Find where the given text appears and provide that cell's center as [X, Y] coordinate. 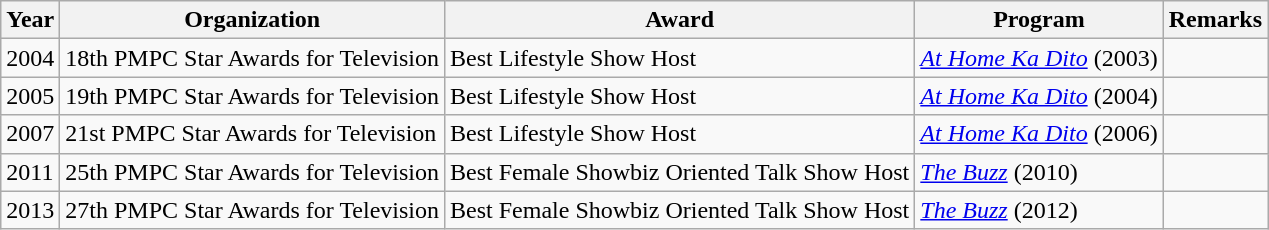
Year [30, 20]
At Home Ka Dito (2006) [1039, 134]
At Home Ka Dito (2003) [1039, 58]
The Buzz (2012) [1039, 210]
2013 [30, 210]
21st PMPC Star Awards for Television [252, 134]
2005 [30, 96]
Award [680, 20]
2004 [30, 58]
18th PMPC Star Awards for Television [252, 58]
19th PMPC Star Awards for Television [252, 96]
Remarks [1215, 20]
2007 [30, 134]
The Buzz (2010) [1039, 172]
Program [1039, 20]
Organization [252, 20]
2011 [30, 172]
At Home Ka Dito (2004) [1039, 96]
25th PMPC Star Awards for Television [252, 172]
27th PMPC Star Awards for Television [252, 210]
